Search for the cell housing the specified text and yield its (X, Y) center coordinate. 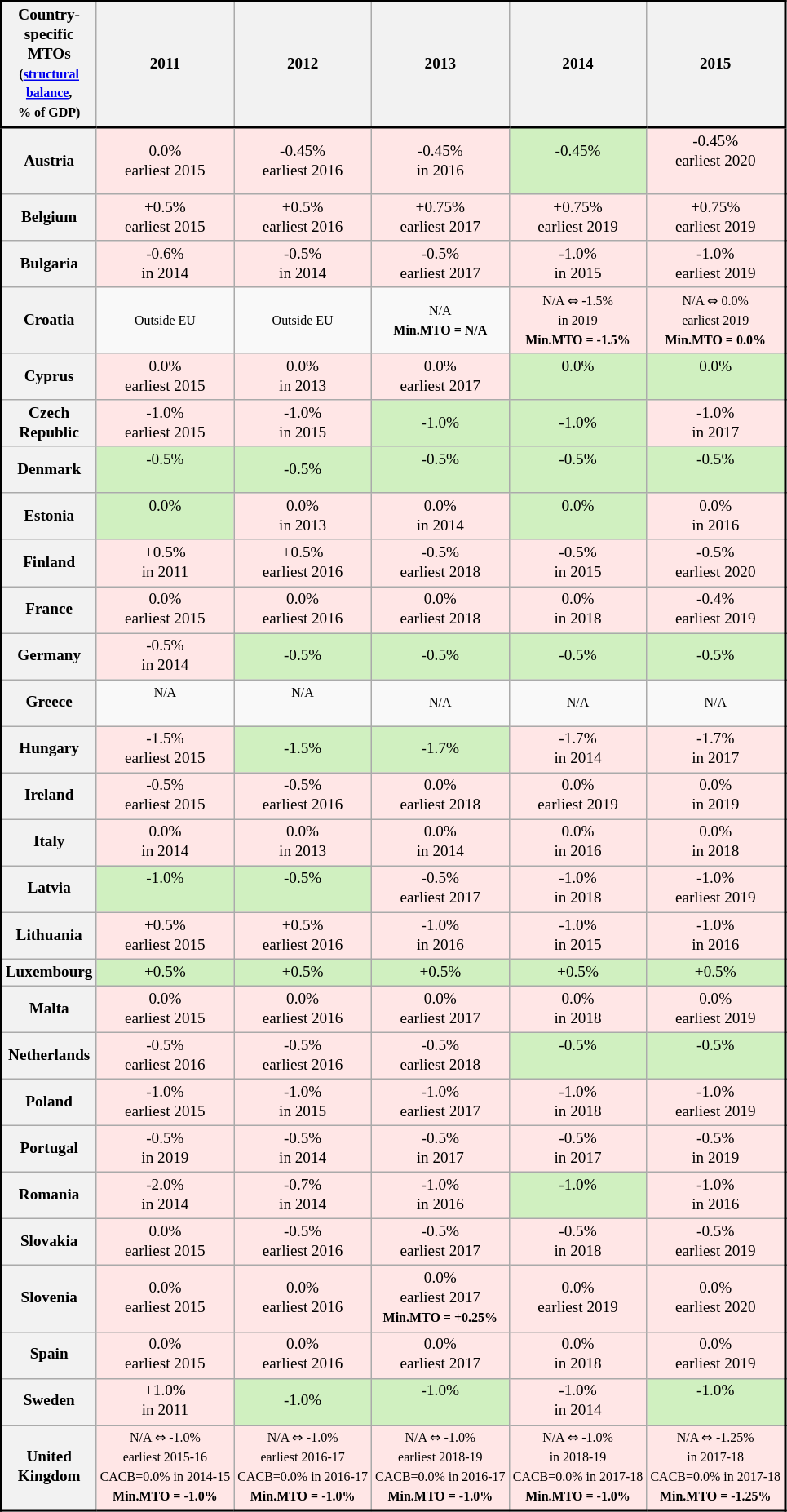
-2.0% in 2014 (165, 1196)
Sweden (49, 1402)
Cyprus (49, 377)
Hungary (49, 749)
-1.5% earliest 2015 (165, 749)
Lithuania (49, 935)
UnitedKingdom (49, 1467)
-1.7% in 2014 (577, 749)
Ireland (49, 796)
-1.7% (440, 749)
Poland (49, 1102)
Croatia (49, 320)
-1.5% (303, 749)
-0.7% in 2014 (303, 1196)
-0.5% earliest 2020 (716, 563)
2012 (303, 64)
N/A ⇔ 0.0% earliest 2019Min.MTO = 0.0% (716, 320)
Austria (49, 161)
N/A ⇔ -1.0% earliest 2016-17CACB=0.0% in 2016-17Min.MTO = -1.0% (303, 1467)
Estonia (49, 516)
Finland (49, 563)
-0.4% earliest 2019 (716, 609)
N/A ⇔ -1.25% in 2017-18CACB=0.0% in 2017-18Min.MTO = -1.25% (716, 1467)
-1.0% earliest 2017 (440, 1102)
Denmark (49, 470)
2011 (165, 64)
-0.45% (577, 161)
+0.75% earliest 2017 (440, 217)
-0.45% in 2016 (440, 161)
-1.7% in 2017 (716, 749)
N/A ⇔ -1.5% in 2019Min.MTO = -1.5% (577, 320)
0.0% earliest 2017Min.MTO = +0.25% (440, 1299)
Italy (49, 842)
-0.5% earliest 2019 (716, 1242)
Germany (49, 656)
-1.0% in 2014 (577, 1402)
Portugal (49, 1149)
Romania (49, 1196)
N/A ⇔ -1.0% earliest 2015-16CACB=0.0% in 2014-15Min.MTO = -1.0% (165, 1467)
0.0% in 2019 (716, 796)
Luxembourg (49, 973)
-0.5% in 2015 (577, 563)
Bulgaria (49, 264)
N/A ⇔ -1.0% earliest 2018-19CACB=0.0% in 2016-17Min.MTO = -1.0% (440, 1467)
France (49, 609)
-0.45% earliest 2016 (303, 161)
CzechRepublic (49, 423)
Slovenia (49, 1299)
2013 (440, 64)
Country-specificMTOs(structuralbalance, % of GDP) (49, 64)
-0.45% earliest 2020 (716, 161)
0.0% earliest 2020 (716, 1299)
Latvia (49, 889)
N/AMin.MTO = N/A (440, 320)
2014 (577, 64)
Netherlands (49, 1056)
-0.6% in 2014 (165, 264)
N/A ⇔ -1.0% in 2018-19CACB=0.0% in 2017-18Min.MTO = -1.0% (577, 1467)
+0.5% in 2011 (165, 563)
+1.0% in 2011 (165, 1402)
Malta (49, 1009)
Greece (49, 703)
-0.5% earliest 2015 (165, 796)
Spain (49, 1355)
-0.5% in 2018 (577, 1242)
Belgium (49, 217)
-1.0% in 2017 (716, 423)
Slovakia (49, 1242)
2015 (716, 64)
